Scan for the cell matching the given text and deliver its (x, y) coordinate at center. 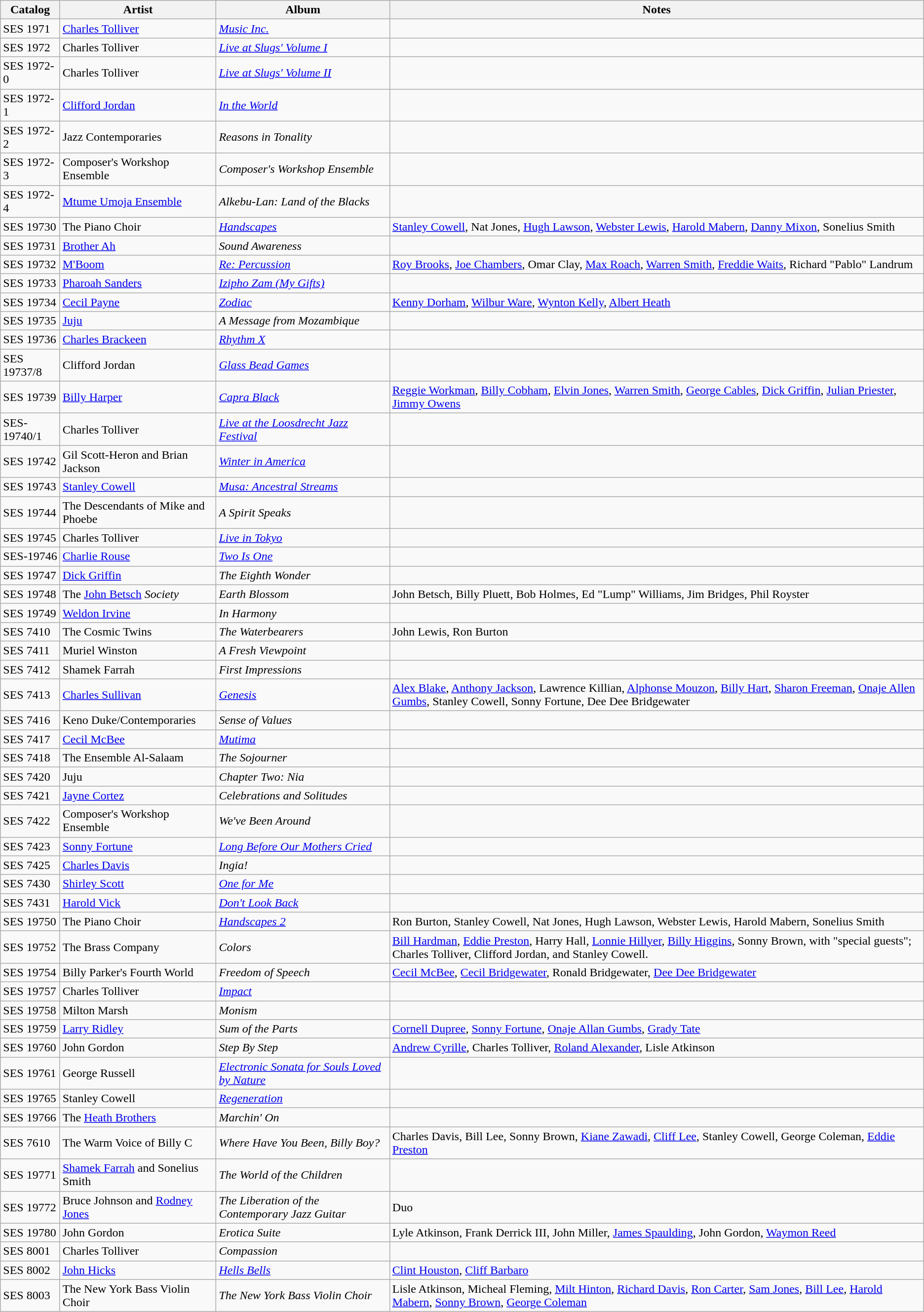
Chapter Two: Nia (303, 777)
The Warm Voice of Billy C (138, 1143)
SES 19754 (30, 972)
Capra Black (303, 397)
SES 19735 (30, 321)
Andrew Cyrille, Charles Tolliver, Roland Alexander, Lisle Atkinson (656, 1048)
The Heath Brothers (138, 1117)
Live at Slugs' Volume I (303, 47)
SES 7425 (30, 865)
Muriel Winston (138, 650)
SES 1972 (30, 47)
Album (303, 10)
SES 1972-2 (30, 137)
The John Betsch Society (138, 594)
SES 19749 (30, 613)
Cecil Payne (138, 302)
Shamek Farrah (138, 669)
The Waterbearers (303, 632)
Don't Look Back (303, 903)
SES 8002 (30, 1270)
Weldon Irvine (138, 613)
Cecil McBee, Cecil Bridgewater, Ronald Bridgewater, Dee Dee Bridgewater (656, 972)
Earth Blossom (303, 594)
Artist (138, 10)
SES 7610 (30, 1143)
Two Is One (303, 557)
SES 7412 (30, 669)
Genesis (303, 695)
Ron Burton, Stanley Cowell, Nat Jones, Hugh Lawson, Webster Lewis, Harold Mabern, Sonelius Smith (656, 921)
John Lewis, Ron Burton (656, 632)
Charles Brackeen (138, 340)
Billy Harper (138, 397)
Compassion (303, 1251)
SES 1972-0 (30, 73)
SES 8001 (30, 1251)
John Hicks (138, 1270)
Cecil McBee (138, 739)
Long Before Our Mothers Cried (303, 846)
Lisle Atkinson, Micheal Fleming, Milt Hinton, Richard Davis, Ron Carter, Sam Jones, Bill Lee, Harold Mabern, Sonny Brown, George Coleman (656, 1296)
SES 7422 (30, 821)
Re: Percussion (303, 264)
Mutima (303, 739)
SES 19742 (30, 461)
SES 7418 (30, 758)
Musa: Ancestral Streams (303, 487)
SES 19739 (30, 397)
Erotica Suite (303, 1232)
Charles Sullivan (138, 695)
SES 1972-4 (30, 201)
Live in Tokyo (303, 538)
SES 19732 (30, 264)
Duo (656, 1207)
A Spirit Speaks (303, 513)
Notes (656, 10)
Zodiac (303, 302)
Sense of Values (303, 720)
Handscapes (303, 227)
Music Inc. (303, 29)
Charles Davis (138, 865)
The Liberation of the Contemporary Jazz Guitar (303, 1207)
SES 19772 (30, 1207)
SES 7420 (30, 777)
The Descendants of Mike and Phoebe (138, 513)
Reggie Workman, Billy Cobham, Elvin Jones, Warren Smith, George Cables, Dick Griffin, Julian Priester, Jimmy Owens (656, 397)
M'Boom (138, 264)
We've Been Around (303, 821)
Regeneration (303, 1099)
Charlie Rouse (138, 557)
Shamek Farrah and Sonelius Smith (138, 1175)
Monism (303, 1010)
SES 1972-1 (30, 105)
SES 7430 (30, 884)
The Brass Company (138, 947)
George Russell (138, 1073)
Jayne Cortez (138, 795)
SES 19731 (30, 245)
Harold Vick (138, 903)
The Eighth Wonder (303, 575)
Kenny Dorham, Wilbur Ware, Wynton Kelly, Albert Heath (656, 302)
Dick Griffin (138, 575)
Catalog (30, 10)
Live at Slugs' Volume II (303, 73)
Winter in America (303, 461)
SES 19733 (30, 283)
SES 19766 (30, 1117)
Electronic Sonata for Souls Loved by Nature (303, 1073)
Shirley Scott (138, 884)
SES 19743 (30, 487)
Milton Marsh (138, 1010)
Sonny Fortune (138, 846)
Stanley Cowell, Nat Jones, Hugh Lawson, Webster Lewis, Harold Mabern, Danny Mixon, Sonelius Smith (656, 227)
SES 19765 (30, 1099)
Marchin' On (303, 1117)
SES 19734 (30, 302)
SES 19730 (30, 227)
SES 19752 (30, 947)
The Ensemble Al-Salaam (138, 758)
A Message from Mozambique (303, 321)
Izipho Zam (My Gifts) (303, 283)
Ingia! (303, 865)
Reasons in Tonality (303, 137)
Glass Bead Games (303, 365)
SES 7410 (30, 632)
SES 7423 (30, 846)
Sum of the Parts (303, 1029)
Charles Davis, Bill Lee, Sonny Brown, Kiane Zawadi, Cliff Lee, Stanley Cowell, George Coleman, Eddie Preston (656, 1143)
In the World (303, 105)
SES 19748 (30, 594)
Step By Step (303, 1048)
SES 7417 (30, 739)
John Betsch, Billy Pluett, Bob Holmes, Ed "Lump" Williams, Jim Bridges, Phil Royster (656, 594)
Handscapes 2 (303, 921)
SES 19771 (30, 1175)
SES 1972-3 (30, 169)
Mtume Umoja Ensemble (138, 201)
SES 7413 (30, 695)
Live at the Loosdrecht Jazz Festival (303, 430)
Pharoah Sanders (138, 283)
Rhythm X (303, 340)
Sound Awareness (303, 245)
SES 1971 (30, 29)
Gil Scott-Heron and Brian Jackson (138, 461)
SES 8003 (30, 1296)
Lyle Atkinson, Frank Derrick III, John Miller, James Spaulding, John Gordon, Waymon Reed (656, 1232)
Alkebu-Lan: Land of the Blacks (303, 201)
Clint Houston, Cliff Barbaro (656, 1270)
SES 19736 (30, 340)
Where Have You Been, Billy Boy? (303, 1143)
Billy Parker's Fourth World (138, 972)
SES 19761 (30, 1073)
First Impressions (303, 669)
Hells Bells (303, 1270)
SES-19746 (30, 557)
Freedom of Speech (303, 972)
Impact (303, 991)
SES-19740/1 (30, 430)
SES 19745 (30, 538)
SES 7431 (30, 903)
SES 7416 (30, 720)
SES 19780 (30, 1232)
Roy Brooks, Joe Chambers, Omar Clay, Max Roach, Warren Smith, Freddie Waits, Richard "Pablo" Landrum (656, 264)
One for Me (303, 884)
Keno Duke/Contemporaries (138, 720)
SES 19757 (30, 991)
SES 19759 (30, 1029)
The World of the Children (303, 1175)
SES 7421 (30, 795)
Brother Ah (138, 245)
A Fresh Viewpoint (303, 650)
Cornell Dupree, Sonny Fortune, Onaje Allan Gumbs, Grady Tate (656, 1029)
Colors (303, 947)
The Sojourner (303, 758)
SES 19750 (30, 921)
SES 19737/8 (30, 365)
SES 19760 (30, 1048)
In Harmony (303, 613)
Jazz Contemporaries (138, 137)
SES 19747 (30, 575)
Larry Ridley (138, 1029)
SES 7411 (30, 650)
Celebrations and Solitudes (303, 795)
SES 19758 (30, 1010)
The Cosmic Twins (138, 632)
Bruce Johnson and Rodney Jones (138, 1207)
SES 19744 (30, 513)
